Find where the given text appears and provide that cell's center as (x, y) coordinate. 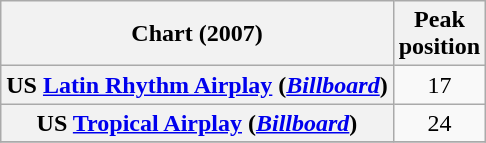
Peakposition (439, 34)
24 (439, 123)
17 (439, 85)
Chart (2007) (197, 34)
US Tropical Airplay (Billboard) (197, 123)
US Latin Rhythm Airplay (Billboard) (197, 85)
